Locate the cell with the specified text and output its [x, y] center coordinate. 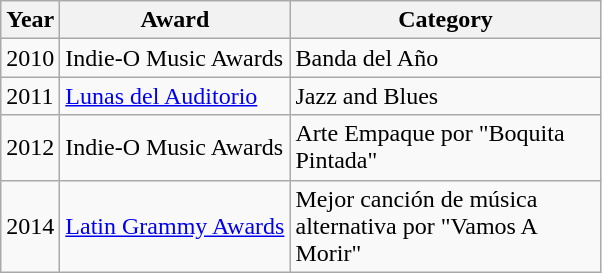
2012 [30, 148]
Category [446, 20]
Award [175, 20]
Arte Empaque por "Boquita Pintada" [446, 148]
Lunas del Auditorio [175, 96]
Banda del Año [446, 58]
Mejor canción de música alternativa por "Vamos A Morir" [446, 226]
Latin Grammy Awards [175, 226]
Jazz and Blues [446, 96]
2010 [30, 58]
2011 [30, 96]
2014 [30, 226]
Year [30, 20]
